Identify which cell holds the provided text, then report its (X, Y) central coordinate. 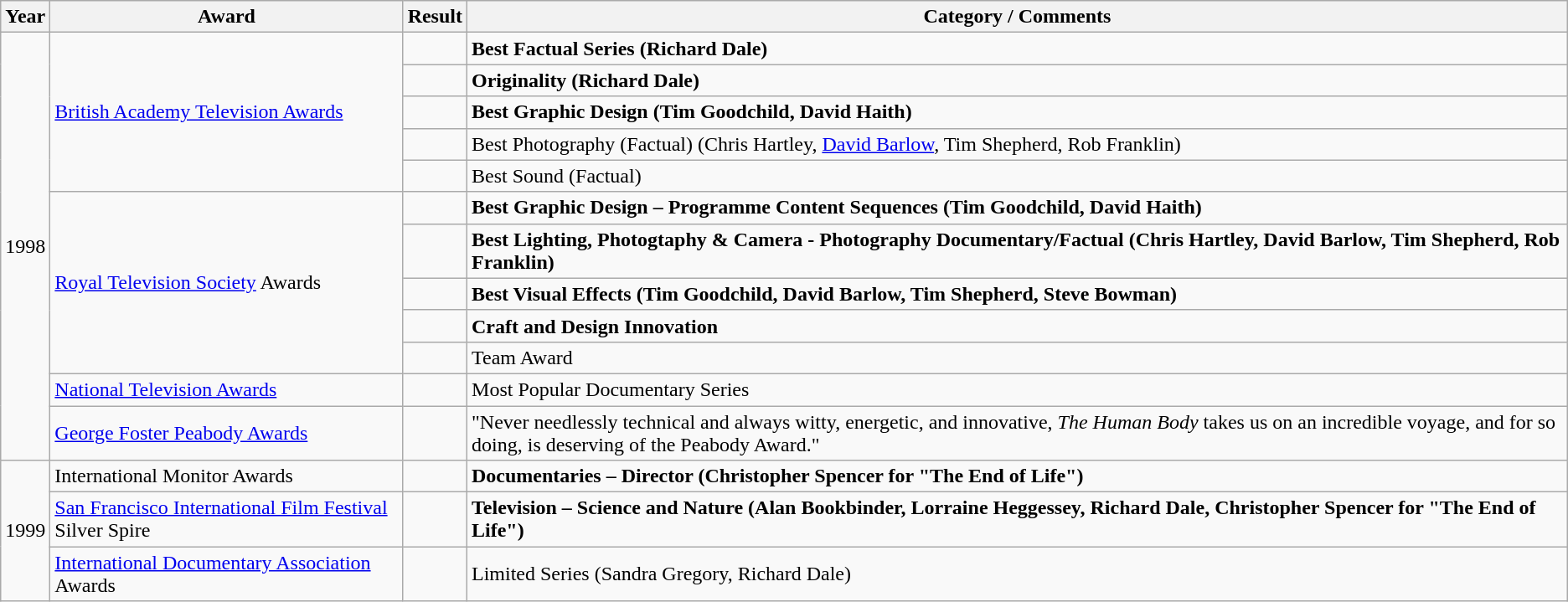
Best Graphic Design (Tim Goodchild, David Haith) (1018, 112)
Royal Television Society Awards (226, 283)
Category / Comments (1018, 17)
National Television Awards (226, 389)
Year (25, 17)
Documentaries – Director (Christopher Spencer for "The End of Life") (1018, 476)
George Foster Peabody Awards (226, 432)
Best Factual Series (Richard Dale) (1018, 49)
Best Lighting, Photogtaphy & Camera - Photography Documentary/Factual (Chris Hartley, David Barlow, Tim Shepherd, Rob Franklin) (1018, 251)
Craft and Design Innovation (1018, 326)
Most Popular Documentary Series (1018, 389)
1999 (25, 531)
Result (435, 17)
San Francisco International Film Festival Silver Spire (226, 519)
Best Sound (Factual) (1018, 176)
Television – Science and Nature (Alan Bookbinder, Lorraine Heggessey, Richard Dale, Christopher Spencer for "The End of Life") (1018, 519)
Originality (Richard Dale) (1018, 80)
Best Graphic Design – Programme Content Sequences (Tim Goodchild, David Haith) (1018, 208)
1998 (25, 246)
International Documentary Association Awards (226, 574)
International Monitor Awards (226, 476)
Limited Series (Sandra Gregory, Richard Dale) (1018, 574)
Award (226, 17)
British Academy Television Awards (226, 112)
Best Visual Effects (Tim Goodchild, David Barlow, Tim Shepherd, Steve Bowman) (1018, 294)
Best Photography (Factual) (Chris Hartley, David Barlow, Tim Shepherd, Rob Franklin) (1018, 144)
Team Award (1018, 358)
